Extract the [X, Y] coordinate from the center of the cell holding the provided text.  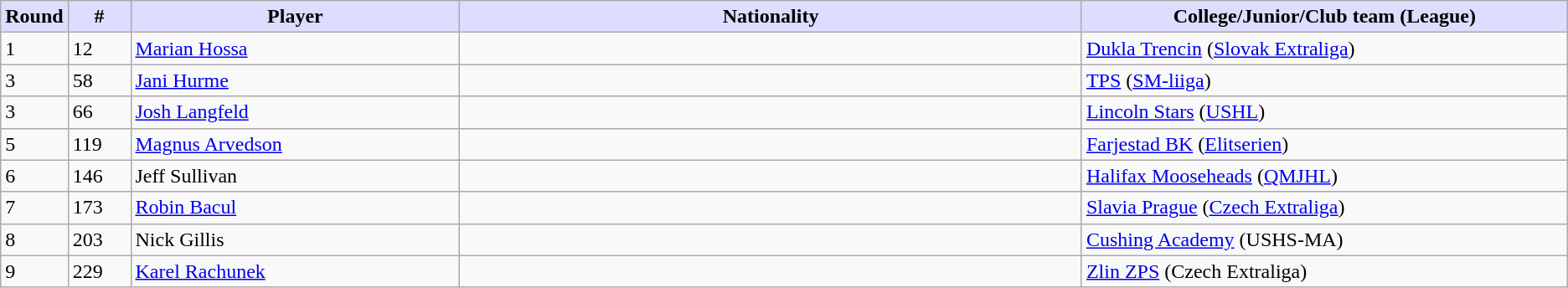
229 [99, 271]
5 [34, 144]
Marian Hossa [295, 49]
Farjestad BK (Elitserien) [1324, 144]
Jani Hurme [295, 80]
8 [34, 239]
Zlin ZPS (Czech Extraliga) [1324, 271]
7 [34, 208]
Jeff Sullivan [295, 176]
Slavia Prague (Czech Extraliga) [1324, 208]
Lincoln Stars (USHL) [1324, 112]
# [99, 17]
119 [99, 144]
Player [295, 17]
6 [34, 176]
Josh Langfeld [295, 112]
173 [99, 208]
Robin Bacul [295, 208]
146 [99, 176]
203 [99, 239]
9 [34, 271]
Magnus Arvedson [295, 144]
Cushing Academy (USHS-MA) [1324, 239]
58 [99, 80]
66 [99, 112]
TPS (SM-liiga) [1324, 80]
Nationality [771, 17]
College/Junior/Club team (League) [1324, 17]
Karel Rachunek [295, 271]
Round [34, 17]
12 [99, 49]
Halifax Mooseheads (QMJHL) [1324, 176]
Dukla Trencin (Slovak Extraliga) [1324, 49]
Nick Gillis [295, 239]
1 [34, 49]
